Return the (X, Y) coordinate for the center point of the cell that contains the specified text.  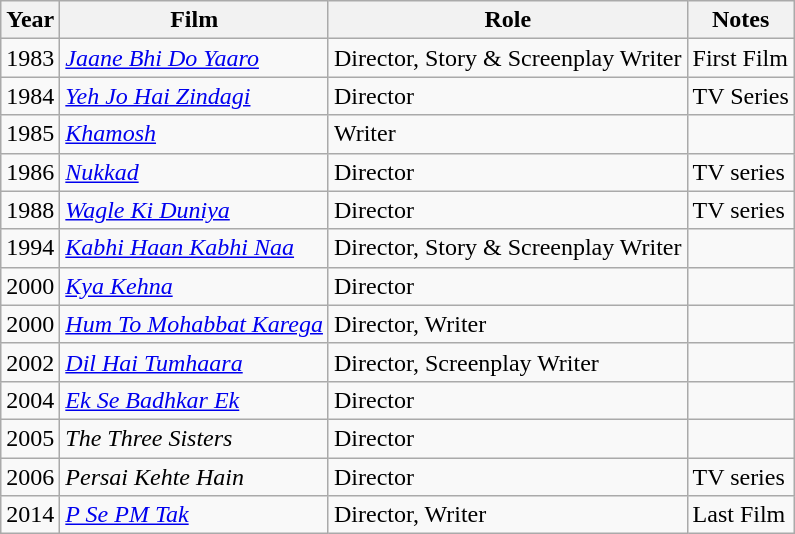
Jaane Bhi Do Yaaro (194, 58)
1988 (30, 210)
2006 (30, 477)
2014 (30, 515)
Writer (508, 134)
Role (508, 20)
Year (30, 20)
1984 (30, 96)
1985 (30, 134)
Wagle Ki Duniya (194, 210)
Nukkad (194, 172)
TV Series (740, 96)
2004 (30, 400)
Yeh Jo Hai Zindagi (194, 96)
1983 (30, 58)
The Three Sisters (194, 438)
Ek Se Badhkar Ek (194, 400)
1986 (30, 172)
2005 (30, 438)
Kabhi Haan Kabhi Naa (194, 248)
Khamosh (194, 134)
P Se PM Tak (194, 515)
Last Film (740, 515)
Film (194, 20)
Kya Kehna (194, 286)
First Film (740, 58)
Dil Hai Tumhaara (194, 362)
Persai Kehte Hain (194, 477)
2002 (30, 362)
1994 (30, 248)
Director, Screenplay Writer (508, 362)
Hum To Mohabbat Karega (194, 324)
Notes (740, 20)
